Return (x, y) of the center of cell containing provided text 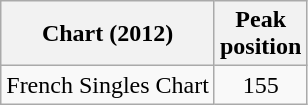
Chart (2012) (108, 34)
Peakposition (260, 34)
French Singles Chart (108, 85)
155 (260, 85)
